Detect which cell encompasses the target text, then output its [X, Y] center coordinate. 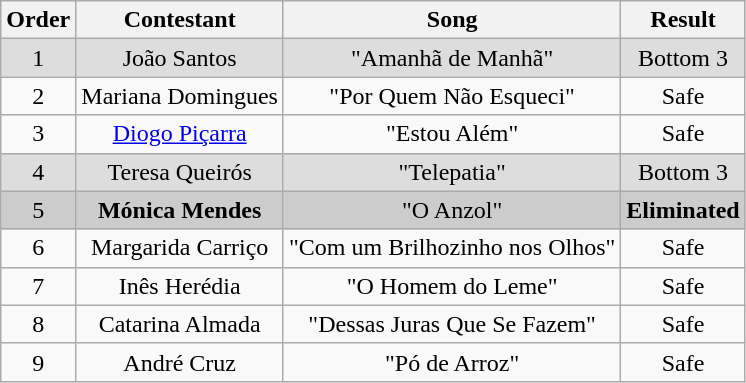
1 [38, 58]
2 [38, 96]
Mariana Domingues [180, 96]
Result [683, 20]
Catarina Almada [180, 324]
Margarida Carriço [180, 248]
"Pó de Arroz" [452, 362]
Inês Herédia [180, 286]
6 [38, 248]
4 [38, 172]
Diogo Piçarra [180, 134]
"Por Quem Não Esqueci" [452, 96]
7 [38, 286]
"Amanhã de Manhã" [452, 58]
8 [38, 324]
3 [38, 134]
Mónica Mendes [180, 210]
5 [38, 210]
Order [38, 20]
"O Anzol" [452, 210]
"Telepatia" [452, 172]
Teresa Queirós [180, 172]
9 [38, 362]
"Com um Brilhozinho nos Olhos" [452, 248]
"O Homem do Leme" [452, 286]
João Santos [180, 58]
Contestant [180, 20]
André Cruz [180, 362]
Song [452, 20]
"Estou Além" [452, 134]
Eliminated [683, 210]
"Dessas Juras Que Se Fazem" [452, 324]
